Output the [x, y] coordinate of the center of the cell containing the given text.  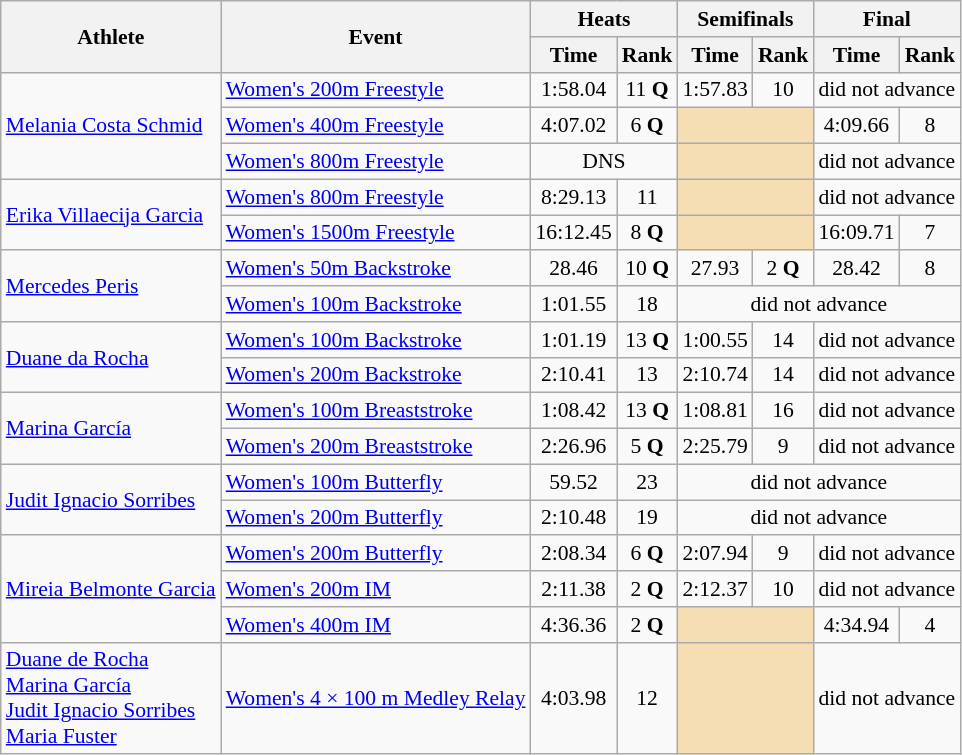
10 Q [648, 269]
Event [376, 36]
2:26.96 [573, 447]
1:08.81 [714, 411]
Mercedes Peris [111, 286]
1:58.04 [573, 90]
DNS [604, 162]
2:25.79 [714, 447]
4:03.98 [573, 698]
Women's 4 × 100 m Medley Relay [376, 698]
27.93 [714, 269]
4:09.66 [856, 126]
59.52 [573, 482]
Marina García [111, 428]
Duane da Rocha [111, 358]
2:10.74 [714, 375]
2:07.94 [714, 554]
11 Q [648, 90]
Women's 400m Freestyle [376, 126]
Athlete [111, 36]
Melania Costa Schmid [111, 126]
1:57.83 [714, 90]
1:01.55 [573, 304]
Women's 400m IM [376, 625]
12 [648, 698]
4 [930, 625]
Erika Villaecija Garcia [111, 214]
Women's 200m Freestyle [376, 90]
Heats [604, 19]
7 [930, 233]
13 [648, 375]
Women's 200m IM [376, 589]
Final [886, 19]
Women's 200m Backstroke [376, 375]
2:12.37 [714, 589]
4:34.94 [856, 625]
Women's 100m Butterfly [376, 482]
4:36.36 [573, 625]
16 [784, 411]
Mireia Belmonte Garcia [111, 590]
18 [648, 304]
4:07.02 [573, 126]
Judit Ignacio Sorribes [111, 500]
28.46 [573, 269]
16:09.71 [856, 233]
8 Q [648, 233]
28.42 [856, 269]
2:08.34 [573, 554]
1:00.55 [714, 340]
Women's 200m Breaststroke [376, 447]
19 [648, 518]
2:11.38 [573, 589]
2:10.48 [573, 518]
23 [648, 482]
Semifinals [745, 19]
1:08.42 [573, 411]
5 Q [648, 447]
Women's 50m Backstroke [376, 269]
2:10.41 [573, 375]
1:01.19 [573, 340]
Women's 1500m Freestyle [376, 233]
11 [648, 197]
Duane de RochaMarina GarcíaJudit Ignacio SorribesMaria Fuster [111, 698]
Women's 100m Breaststroke [376, 411]
8:29.13 [573, 197]
16:12.45 [573, 233]
